Provide the (x, y) coordinate of the cell's center where the given text is located.  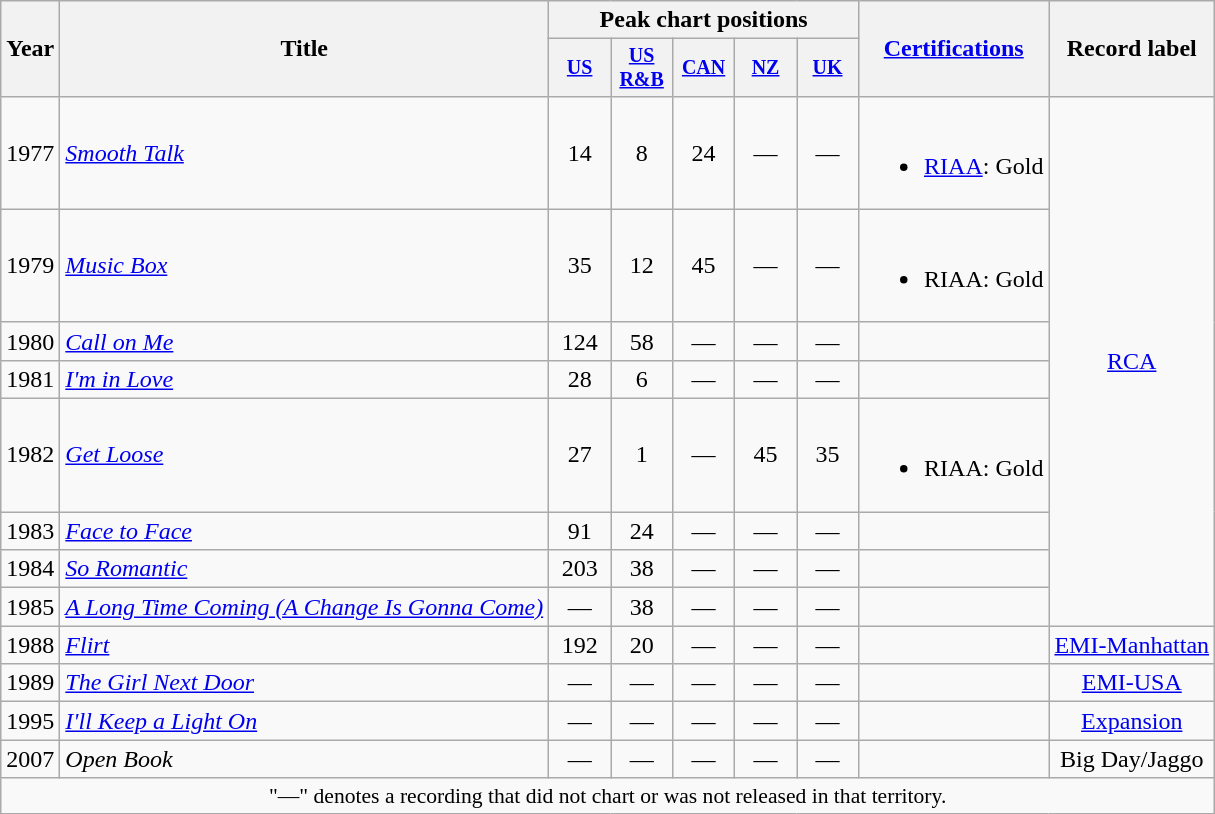
8 (642, 152)
I'm in Love (304, 379)
1979 (30, 266)
1989 (30, 683)
Face to Face (304, 531)
CAN (704, 68)
Music Box (304, 266)
1 (642, 456)
124 (580, 341)
1985 (30, 607)
US R&B (642, 68)
91 (580, 531)
14 (580, 152)
192 (580, 645)
1980 (30, 341)
Call on Me (304, 341)
27 (580, 456)
1988 (30, 645)
2007 (30, 759)
Record label (1132, 49)
"—" denotes a recording that did not chart or was not released in that territory. (608, 796)
Expansion (1132, 721)
So Romantic (304, 569)
12 (642, 266)
Big Day/Jaggo (1132, 759)
Smooth Talk (304, 152)
A Long Time Coming (A Change Is Gonna Come) (304, 607)
I'll Keep a Light On (304, 721)
1977 (30, 152)
UK (828, 68)
Get Loose (304, 456)
28 (580, 379)
20 (642, 645)
Certifications (954, 49)
1981 (30, 379)
203 (580, 569)
Title (304, 49)
1984 (30, 569)
Peak chart positions (704, 20)
EMI-Manhattan (1132, 645)
Flirt (304, 645)
Year (30, 49)
The Girl Next Door (304, 683)
6 (642, 379)
58 (642, 341)
US (580, 68)
Open Book (304, 759)
1982 (30, 456)
1995 (30, 721)
EMI-USA (1132, 683)
NZ (766, 68)
RCA (1132, 361)
1983 (30, 531)
